Provide the (x, y) coordinate of the cell's center where the given text is located.  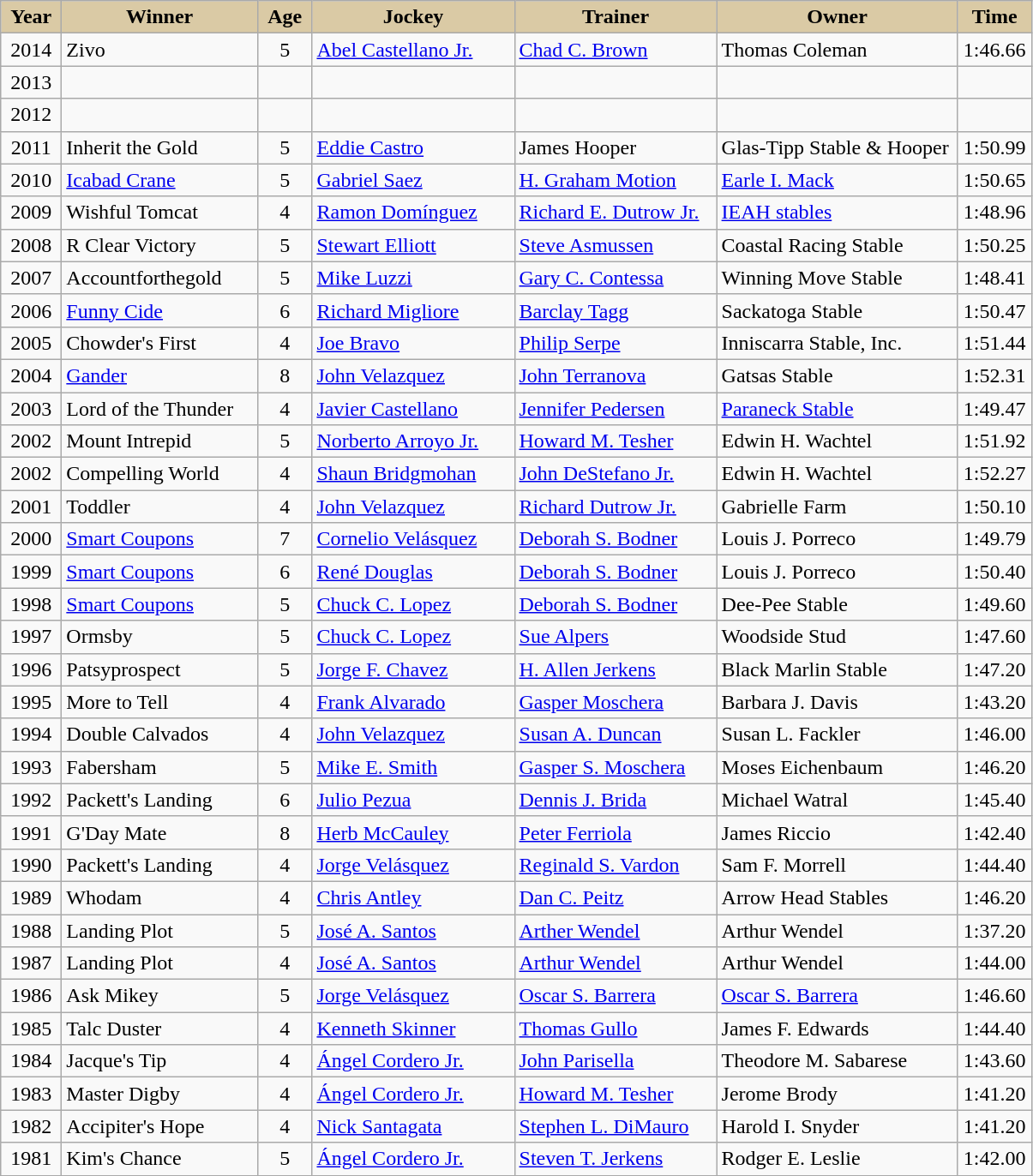
Accountforthegold (159, 278)
G'Day Mate (159, 832)
2001 (31, 507)
IEAH stables (837, 213)
Inherit the Gold (159, 147)
1993 (31, 767)
Philip Serpe (616, 343)
Sackatoga Stable (837, 310)
2013 (31, 82)
Winning Move Stable (837, 278)
1:52.27 (994, 474)
2006 (31, 310)
Funny Cide (159, 310)
Wishful Tomcat (159, 213)
R Clear Victory (159, 245)
Moses Eichenbaum (837, 767)
Mount Intrepid (159, 441)
1:46.66 (994, 50)
1:50.99 (994, 147)
1985 (31, 1029)
John Parisella (616, 1061)
Mike E. Smith (413, 767)
Gabriel Saez (413, 180)
Ask Mikey (159, 996)
Javier Castellano (413, 409)
1981 (31, 1159)
Black Marlin Stable (837, 669)
John Terranova (616, 375)
1986 (31, 996)
Chowder's First (159, 343)
2014 (31, 50)
Rodger E. Leslie (837, 1159)
Jerome Brody (837, 1094)
Abel Castellano Jr. (413, 50)
1:48.96 (994, 213)
Peter Ferriola (616, 832)
1984 (31, 1061)
Arrow Head Stables (837, 897)
1998 (31, 604)
Norberto Arroyo Jr. (413, 441)
Trainer (616, 17)
1:43.60 (994, 1061)
1991 (31, 832)
Barclay Tagg (616, 310)
Toddler (159, 507)
Cornelio Velásquez (413, 539)
James Hooper (616, 147)
Gabrielle Farm (837, 507)
Thomas Coleman (837, 50)
7 (285, 539)
Ramon Domínguez (413, 213)
Jorge F. Chavez (413, 669)
1:50.40 (994, 572)
Fabersham (159, 767)
Kenneth Skinner (413, 1029)
1:52.31 (994, 375)
Owner (837, 17)
1987 (31, 963)
2007 (31, 278)
Jennifer Pedersen (616, 409)
Winner (159, 17)
1997 (31, 637)
Shaun Bridgmohan (413, 474)
1:50.47 (994, 310)
Jockey (413, 17)
Nick Santagata (413, 1126)
1:42.00 (994, 1159)
1:50.65 (994, 180)
1:51.92 (994, 441)
Accipiter's Hope (159, 1126)
Whodam (159, 897)
Mike Luzzi (413, 278)
Coastal Racing Stable (837, 245)
1995 (31, 702)
Woodside Stud (837, 637)
1994 (31, 735)
1:45.40 (994, 800)
Dee-Pee Stable (837, 604)
1:49.79 (994, 539)
1:44.00 (994, 963)
1:49.47 (994, 409)
2012 (31, 115)
1:47.20 (994, 669)
Stephen L. DiMauro (616, 1126)
Steve Asmussen (616, 245)
Jacque's Tip (159, 1061)
Double Calvados (159, 735)
1:46.00 (994, 735)
Susan L. Fackler (837, 735)
Theodore M. Sabarese (837, 1061)
Richard E. Dutrow Jr. (616, 213)
Zivo (159, 50)
1988 (31, 930)
2008 (31, 245)
Gatsas Stable (837, 375)
René Douglas (413, 572)
James Riccio (837, 832)
Reginald S. Vardon (616, 865)
1:46.60 (994, 996)
Chris Antley (413, 897)
Barbara J. Davis (837, 702)
Glas-Tipp Stable & Hooper (837, 147)
Lord of the Thunder (159, 409)
Year (31, 17)
Joe Bravo (413, 343)
Chad C. Brown (616, 50)
Patsyprospect (159, 669)
John DeStefano Jr. (616, 474)
Age (285, 17)
Dan C. Peitz (616, 897)
2005 (31, 343)
Frank Alvarado (413, 702)
Master Digby (159, 1094)
Richard Migliore (413, 310)
1992 (31, 800)
Sue Alpers (616, 637)
Arther Wendel (616, 930)
Eddie Castro (413, 147)
Susan A. Duncan (616, 735)
James F. Edwards (837, 1029)
Compelling World (159, 474)
1999 (31, 572)
Earle I. Mack (837, 180)
Kim's Chance (159, 1159)
1983 (31, 1094)
1:50.25 (994, 245)
1:50.10 (994, 507)
1990 (31, 865)
1:42.40 (994, 832)
1:37.20 (994, 930)
Sam F. Morrell (837, 865)
Herb McCauley (413, 832)
2009 (31, 213)
Ormsby (159, 637)
Inniscarra Stable, Inc. (837, 343)
H. Allen Jerkens (616, 669)
2000 (31, 539)
Gander (159, 375)
1:47.60 (994, 637)
1:43.20 (994, 702)
Dennis J. Brida (616, 800)
Gasper S. Moschera (616, 767)
1996 (31, 669)
1:51.44 (994, 343)
Paraneck Stable (837, 409)
1:49.60 (994, 604)
Time (994, 17)
Stewart Elliott (413, 245)
Icabad Crane (159, 180)
1:48.41 (994, 278)
Harold I. Snyder (837, 1126)
2011 (31, 147)
More to Tell (159, 702)
Gary C. Contessa (616, 278)
H. Graham Motion (616, 180)
1982 (31, 1126)
2004 (31, 375)
Talc Duster (159, 1029)
2003 (31, 409)
1989 (31, 897)
Gasper Moschera (616, 702)
Michael Watral (837, 800)
Richard Dutrow Jr. (616, 507)
2010 (31, 180)
Steven T. Jerkens (616, 1159)
Thomas Gullo (616, 1029)
Julio Pezua (413, 800)
